Find where the given text appears and provide that cell's center as (x, y) coordinate. 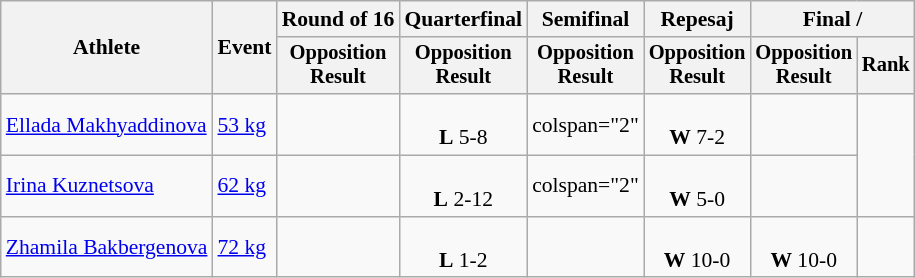
Final / (832, 19)
Event (244, 48)
53 kg (244, 124)
W 5-0 (698, 186)
62 kg (244, 186)
Round of 16 (338, 19)
Repesaj (698, 19)
Athlete (107, 48)
W 7-2 (698, 124)
L 2-12 (463, 186)
Ellada Makhyaddinova (107, 124)
Rank (886, 66)
L 5-8 (463, 124)
72 kg (244, 248)
Quarterfinal (463, 19)
Zhamila Bakbergenova (107, 248)
Semifinal (586, 19)
L 1-2 (463, 248)
Irina Kuznetsova (107, 186)
